Capture the cell that displays the provided text and extract its [x, y] central coordinate. 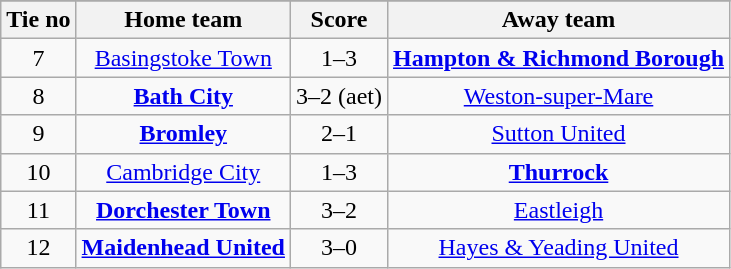
7 [38, 58]
3–2 [338, 210]
Thurrock [559, 172]
Hayes & Yeading United [559, 248]
Sutton United [559, 134]
Tie no [38, 20]
Dorchester Town [183, 210]
Bath City [183, 96]
12 [38, 248]
Basingstoke Town [183, 58]
Eastleigh [559, 210]
8 [38, 96]
Score [338, 20]
Maidenhead United [183, 248]
Away team [559, 20]
11 [38, 210]
2–1 [338, 134]
Cambridge City [183, 172]
Weston-super-Mare [559, 96]
9 [38, 134]
Home team [183, 20]
Hampton & Richmond Borough [559, 58]
3–0 [338, 248]
Bromley [183, 134]
10 [38, 172]
3–2 (aet) [338, 96]
